Provide the [x, y] coordinate of the cell's center where the given text is located.  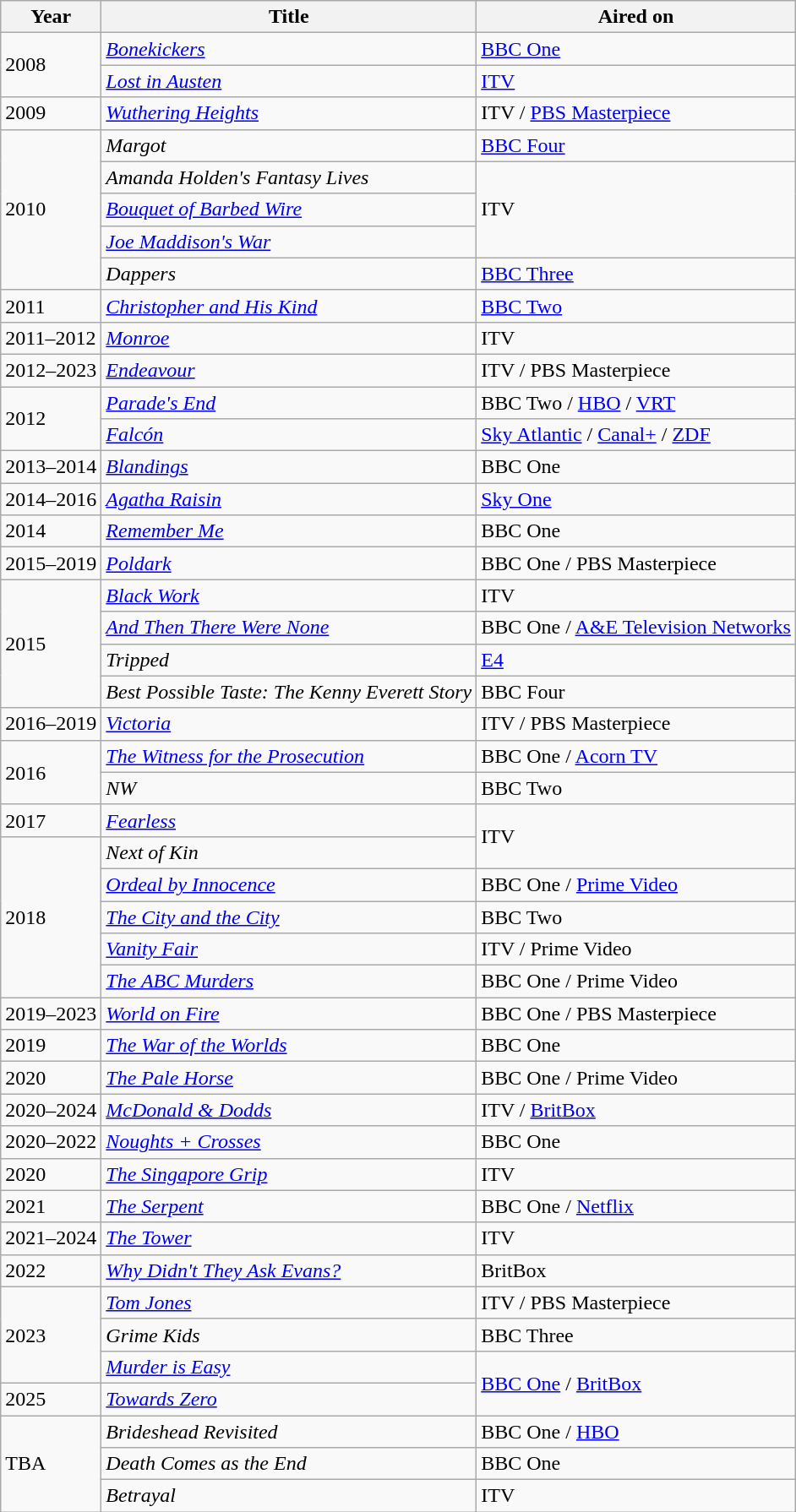
And Then There Were None [289, 628]
Best Possible Taste: The Kenny Everett Story [289, 692]
Towards Zero [289, 1399]
Bonekickers [289, 49]
Victoria [289, 724]
Black Work [289, 596]
The War of the Worlds [289, 1046]
The Tower [289, 1238]
Lost in Austen [289, 81]
Margot [289, 145]
The Witness for the Prosecution [289, 756]
Ordeal by Innocence [289, 884]
World on Fire [289, 1014]
Falcón [289, 435]
E4 [636, 660]
2009 [51, 113]
ITV / Prime Video [636, 949]
2017 [51, 820]
The ABC Murders [289, 982]
2019 [51, 1046]
BBC One / A&E Television Networks [636, 628]
Blandings [289, 467]
Why Didn't They Ask Evans? [289, 1270]
Title [289, 17]
2016–2019 [51, 724]
2012 [51, 419]
BritBox [636, 1270]
McDonald & Dodds [289, 1110]
2021 [51, 1206]
Vanity Fair [289, 949]
Murder is Easy [289, 1367]
Monroe [289, 338]
2020–2024 [51, 1110]
Year [51, 17]
2013–2014 [51, 467]
Grime Kids [289, 1335]
Agatha Raisin [289, 499]
The Serpent [289, 1206]
Noughts + Crosses [289, 1142]
2020–2022 [51, 1142]
NW [289, 788]
2022 [51, 1270]
Poldark [289, 563]
Endeavour [289, 370]
BBC One / Netflix [636, 1206]
Remember Me [289, 531]
Amanda Holden's Fantasy Lives [289, 177]
Christopher and His Kind [289, 306]
BBC One / HBO [636, 1432]
2016 [51, 772]
The City and the City [289, 916]
Sky Atlantic / Canal+ / ZDF [636, 435]
2014 [51, 531]
BBC One / BritBox [636, 1383]
Bouquet of Barbed Wire [289, 209]
The Pale Horse [289, 1078]
Tom Jones [289, 1303]
Joe Maddison's War [289, 242]
Parade's End [289, 403]
TBA [51, 1464]
2018 [51, 916]
BBC Two / HBO / VRT [636, 403]
Aired on [636, 17]
2015 [51, 644]
2025 [51, 1399]
2015–2019 [51, 563]
Betrayal [289, 1496]
2023 [51, 1335]
Sky One [636, 499]
Brideshead Revisited [289, 1432]
BBC One / Acorn TV [636, 756]
2019–2023 [51, 1014]
Dappers [289, 274]
Fearless [289, 820]
2014–2016 [51, 499]
Next of Kin [289, 852]
2021–2024 [51, 1238]
2008 [51, 65]
2011 [51, 306]
2012–2023 [51, 370]
Death Comes as the End [289, 1464]
2010 [51, 209]
Wuthering Heights [289, 113]
ITV / BritBox [636, 1110]
The Singapore Grip [289, 1174]
2011–2012 [51, 338]
Tripped [289, 660]
